From the cell containing the given text, extract its center point as (X, Y) coordinate. 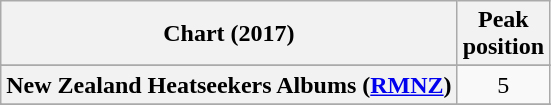
Chart (2017) (229, 34)
5 (503, 85)
New Zealand Heatseekers Albums (RMNZ) (229, 85)
Peak position (503, 34)
